Locate the cell with the specified text and output its [X, Y] center coordinate. 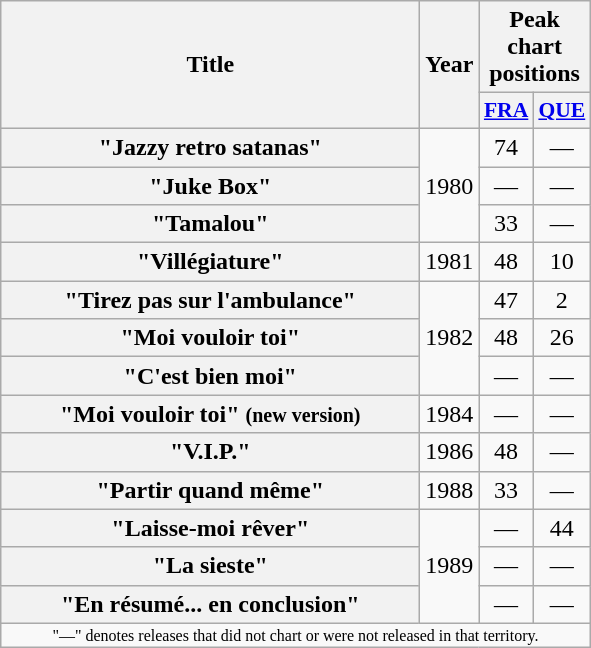
1981 [450, 262]
"V.I.P." [210, 452]
10 [562, 262]
"Laisse-moi rêver" [210, 528]
FRA [506, 111]
1980 [450, 185]
26 [562, 338]
"Tirez pas sur l'ambulance" [210, 300]
"Tamalou" [210, 224]
QUE [562, 111]
74 [506, 147]
"Partir quand même" [210, 490]
Peak chart positions [534, 47]
"En résumé... en conclusion" [210, 604]
"La sieste" [210, 566]
Title [210, 65]
44 [562, 528]
"Juke Box" [210, 185]
"Moi vouloir toi" (new version) [210, 414]
"Moi vouloir toi" [210, 338]
"Villégiature" [210, 262]
1984 [450, 414]
"Jazzy retro satanas" [210, 147]
1988 [450, 490]
Year [450, 65]
1986 [450, 452]
47 [506, 300]
2 [562, 300]
"C'est bien moi" [210, 376]
1982 [450, 338]
1989 [450, 566]
"—" denotes releases that did not chart or were not released in that territory. [296, 635]
